Find where the given text appears and provide that cell's center as (x, y) coordinate. 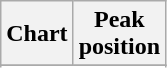
Chart (37, 34)
Peakposition (119, 34)
